Search for the cell housing the specified text and yield its [X, Y] center coordinate. 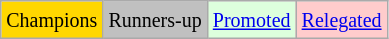
Relegated [342, 20]
Runners-up [155, 20]
Champions [52, 20]
Promoted [252, 20]
